Output the [x, y] coordinate of the center of the cell containing the given text.  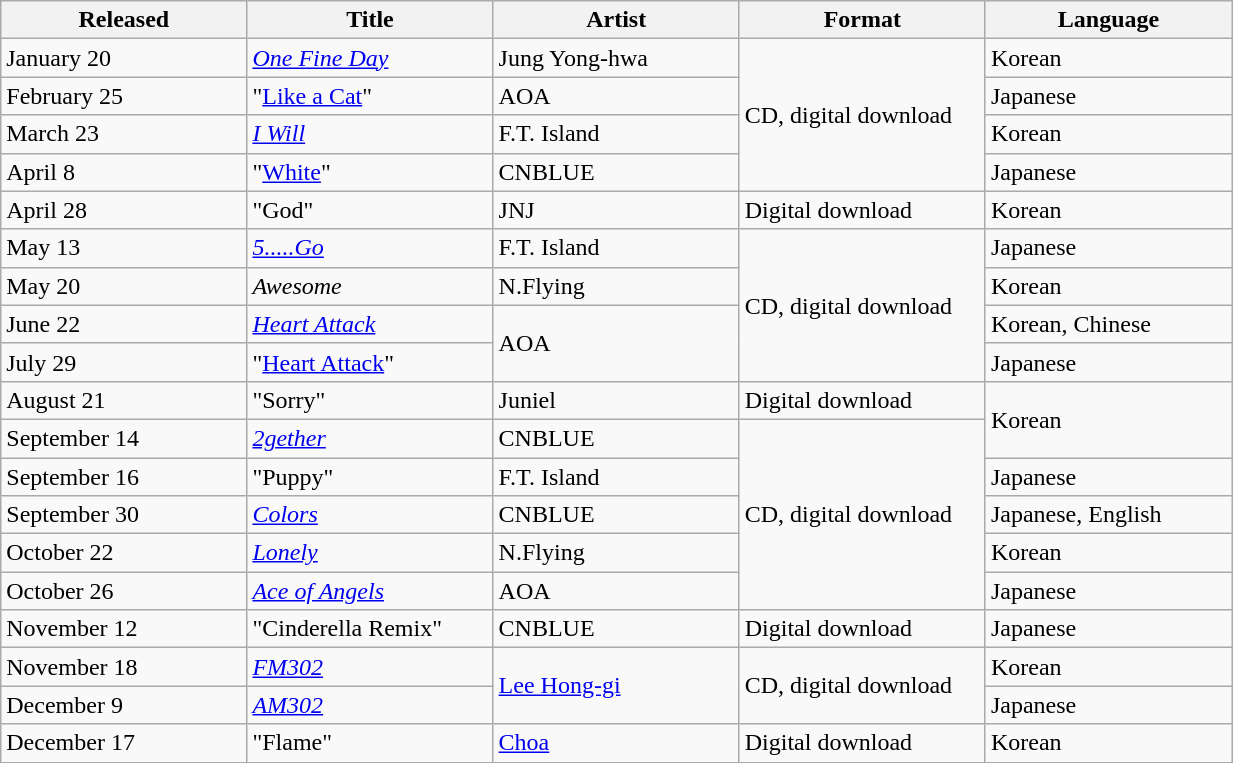
August 21 [124, 400]
October 22 [124, 553]
Juniel [616, 400]
"Puppy" [370, 477]
JNJ [616, 210]
June 22 [124, 324]
Title [370, 20]
April 8 [124, 172]
May 20 [124, 286]
Format [862, 20]
Artist [616, 20]
"Heart Attack" [370, 362]
December 17 [124, 743]
Language [1108, 20]
"God" [370, 210]
Released [124, 20]
October 26 [124, 591]
"Cinderella Remix" [370, 629]
FM302 [370, 667]
Awesome [370, 286]
Colors [370, 515]
Japanese, English [1108, 515]
Heart Attack [370, 324]
"White" [370, 172]
September 14 [124, 438]
Jung Yong-hwa [616, 58]
March 23 [124, 134]
Korean, Chinese [1108, 324]
"Like a Cat" [370, 96]
2gether [370, 438]
Lee Hong-gi [616, 686]
"Flame" [370, 743]
November 12 [124, 629]
November 18 [124, 667]
December 9 [124, 705]
May 13 [124, 248]
I Will [370, 134]
February 25 [124, 96]
September 16 [124, 477]
5.....Go [370, 248]
January 20 [124, 58]
Lonely [370, 553]
"Sorry" [370, 400]
July 29 [124, 362]
September 30 [124, 515]
Choa [616, 743]
April 28 [124, 210]
AM302 [370, 705]
One Fine Day [370, 58]
Ace of Angels [370, 591]
